Return (X, Y) of the center of cell containing provided text 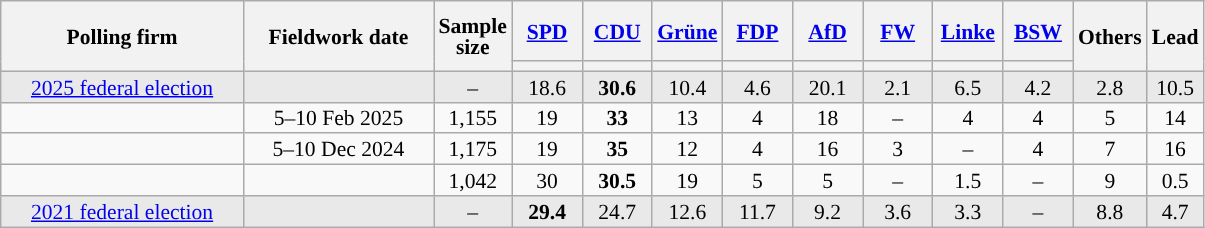
Fieldwork date (338, 36)
CDU (617, 31)
FW (898, 31)
30 (547, 180)
3.6 (898, 212)
Lead (1176, 36)
8.8 (1110, 212)
AfD (827, 31)
35 (617, 150)
0.5 (1176, 180)
6.5 (968, 86)
BSW (1038, 31)
4.2 (1038, 86)
Others (1110, 36)
2.8 (1110, 86)
5–10 Feb 2025 (338, 118)
9.2 (827, 212)
7 (1110, 150)
18 (827, 118)
1,155 (473, 118)
4.7 (1176, 212)
10.5 (1176, 86)
14 (1176, 118)
Polling firm (122, 36)
24.7 (617, 212)
11.7 (757, 212)
Grüne (687, 31)
2.1 (898, 86)
Samplesize (473, 36)
9 (1110, 180)
20.1 (827, 86)
29.4 (547, 212)
2025 federal election (122, 86)
5–10 Dec 2024 (338, 150)
33 (617, 118)
1,042 (473, 180)
12 (687, 150)
2021 federal election (122, 212)
30.6 (617, 86)
1.5 (968, 180)
12.6 (687, 212)
18.6 (547, 86)
FDP (757, 31)
13 (687, 118)
SPD (547, 31)
30.5 (617, 180)
4.6 (757, 86)
1,175 (473, 150)
Linke (968, 31)
3 (898, 150)
10.4 (687, 86)
3.3 (968, 212)
